Provide the [X, Y] coordinate of the cell's center where the given text is located.  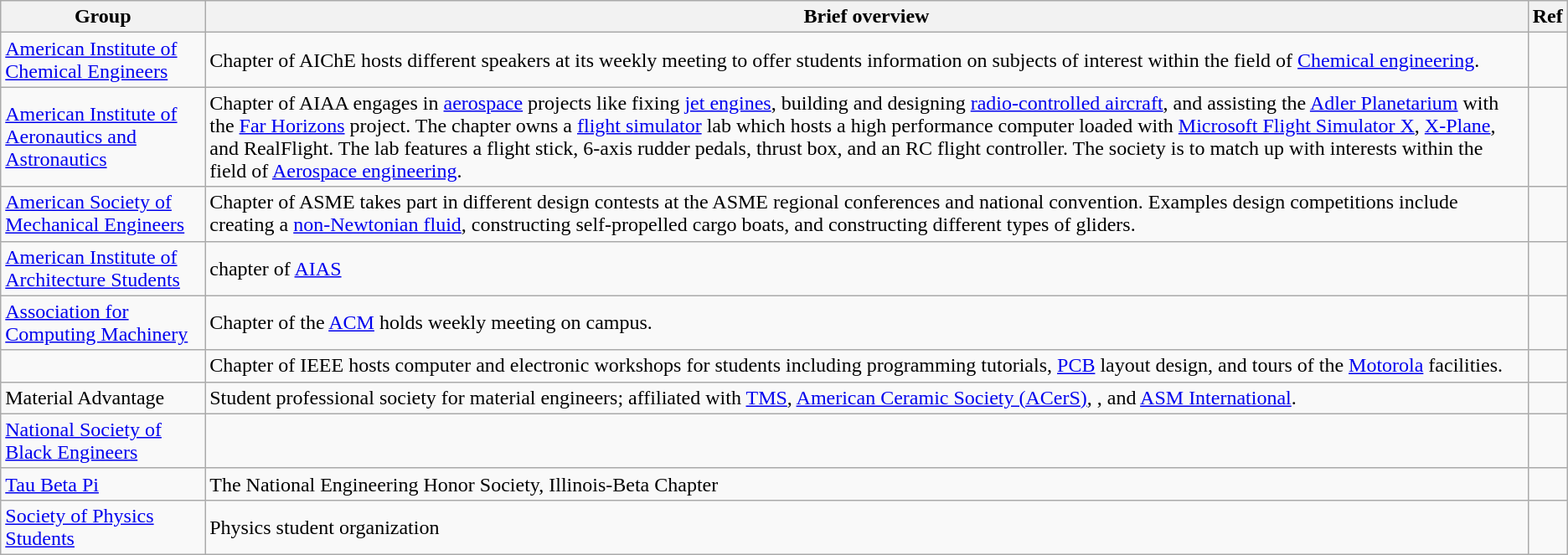
American Institute of Aeronautics and Astronautics [103, 137]
Physics student organization [866, 527]
Tau Beta Pi [103, 484]
Student professional society for material engineers; affiliated with TMS, American Ceramic Society (ACerS), , and ASM International. [866, 398]
Society of Physics Students [103, 527]
Chapter of the ACM holds weekly meeting on campus. [866, 323]
Material Advantage [103, 398]
Ref [1548, 17]
American Society of Mechanical Engineers [103, 214]
American Institute of Architecture Students [103, 268]
Brief overview [866, 17]
chapter of AIAS [866, 268]
Group [103, 17]
Association for Computing Machinery [103, 323]
American Institute of Chemical Engineers [103, 60]
The National Engineering Honor Society, Illinois-Beta Chapter [866, 484]
National Society of Black Engineers [103, 440]
